Return the [X, Y] coordinate for the center point of the cell that contains the specified text.  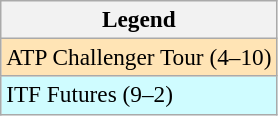
ITF Futures (9–2) [139, 95]
Legend [139, 19]
ATP Challenger Tour (4–10) [139, 57]
